Scan for the cell matching the given text and deliver its [X, Y] coordinate at center. 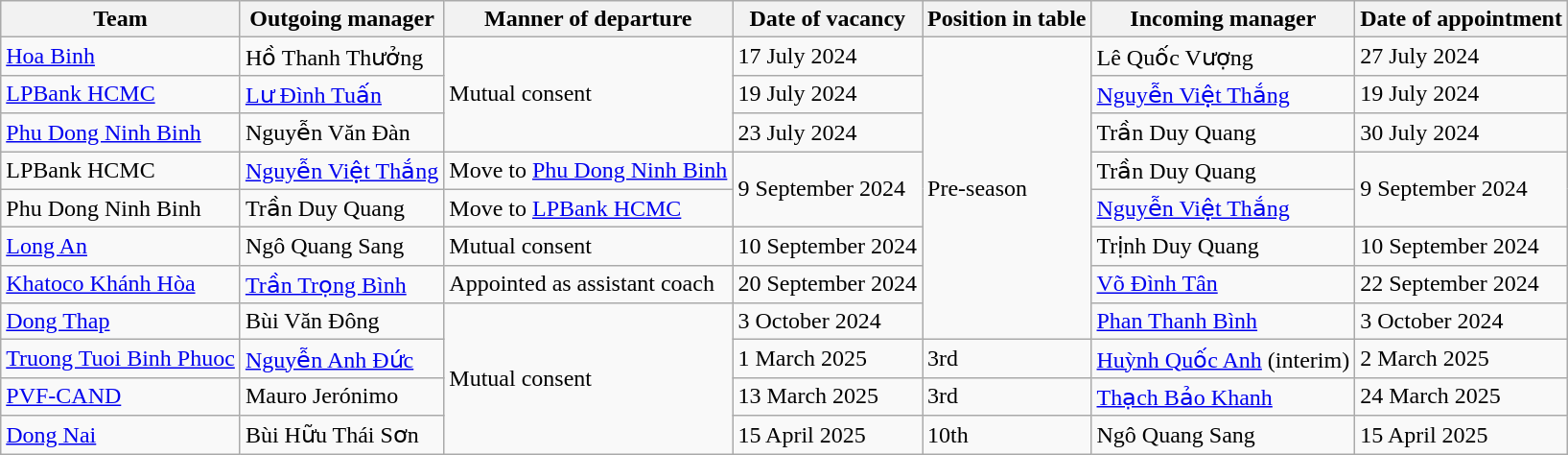
Dong Nai [121, 435]
Move to LPBank HCMC [589, 208]
Khatoco Khánh Hòa [121, 284]
Appointed as assistant coach [589, 284]
22 September 2024 [1462, 284]
2 March 2025 [1462, 359]
Mauro Jerónimo [341, 396]
Trịnh Duy Quang [1224, 247]
24 March 2025 [1462, 396]
Long An [121, 247]
Võ Đình Tân [1224, 284]
Nguyễn Văn Đàn [341, 132]
Pre-season [1007, 188]
23 July 2024 [828, 132]
Date of vacancy [828, 19]
Outgoing manager [341, 19]
Dong Thap [121, 322]
1 March 2025 [828, 359]
27 July 2024 [1462, 57]
Trần Trọng Bình [341, 284]
Lư Đình Tuấn [341, 94]
Team [121, 19]
Bùi Hữu Thái Sơn [341, 435]
Move to Phu Dong Ninh Binh [589, 171]
17 July 2024 [828, 57]
20 September 2024 [828, 284]
Manner of departure [589, 19]
Date of appointment [1462, 19]
Incoming manager [1224, 19]
Hồ Thanh Thưởng [341, 57]
PVF-CAND [121, 396]
30 July 2024 [1462, 132]
Lê Quốc Vượng [1224, 57]
Position in table [1007, 19]
Nguyễn Anh Đức [341, 359]
13 March 2025 [828, 396]
Thạch Bảo Khanh [1224, 396]
Hoa Binh [121, 57]
Bùi Văn Đông [341, 322]
10th [1007, 435]
Truong Tuoi Binh Phuoc [121, 359]
Phan Thanh Bình [1224, 322]
Huỳnh Quốc Anh (interim) [1224, 359]
